For the text-containing cell, return its midpoint in [x, y] coordinate format. 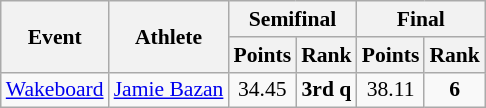
Jamie Bazan [169, 90]
3rd q [326, 90]
6 [454, 90]
38.11 [391, 90]
Semifinal [292, 19]
Event [55, 36]
Wakeboard [55, 90]
Final [421, 19]
34.45 [262, 90]
Athlete [169, 36]
